Extract the [X, Y] coordinate from the center of the cell holding the provided text.  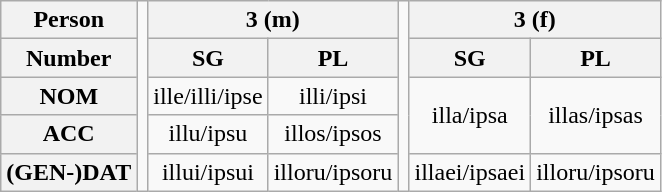
3 (m) [273, 20]
ille/illi/ipse [208, 96]
illos/ipsos [333, 134]
illi/ipsi [333, 96]
ACC [69, 134]
Number [69, 58]
illu/ipsu [208, 134]
illui/ipsui [208, 172]
(GEN-)DAT [69, 172]
illas/ipsas [596, 115]
illa/ipsa [470, 115]
NOM [69, 96]
Person [69, 20]
illaei/ipsaei [470, 172]
3 (f) [534, 20]
